For the text-containing cell, return its midpoint in [x, y] coordinate format. 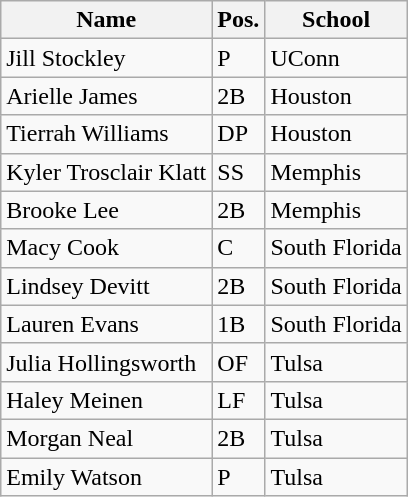
Tierrah Williams [106, 134]
Pos. [238, 20]
1B [238, 324]
Julia Hollingsworth [106, 362]
C [238, 248]
Name [106, 20]
Lauren Evans [106, 324]
Arielle James [106, 96]
Brooke Lee [106, 210]
Emily Watson [106, 477]
Haley Meinen [106, 400]
Jill Stockley [106, 58]
LF [238, 400]
UConn [336, 58]
OF [238, 362]
Macy Cook [106, 248]
School [336, 20]
Morgan Neal [106, 438]
Kyler Trosclair Klatt [106, 172]
DP [238, 134]
SS [238, 172]
Lindsey Devitt [106, 286]
